Pinpoint the cell where the given text exists, returning its (x, y) midpoint coordinate. 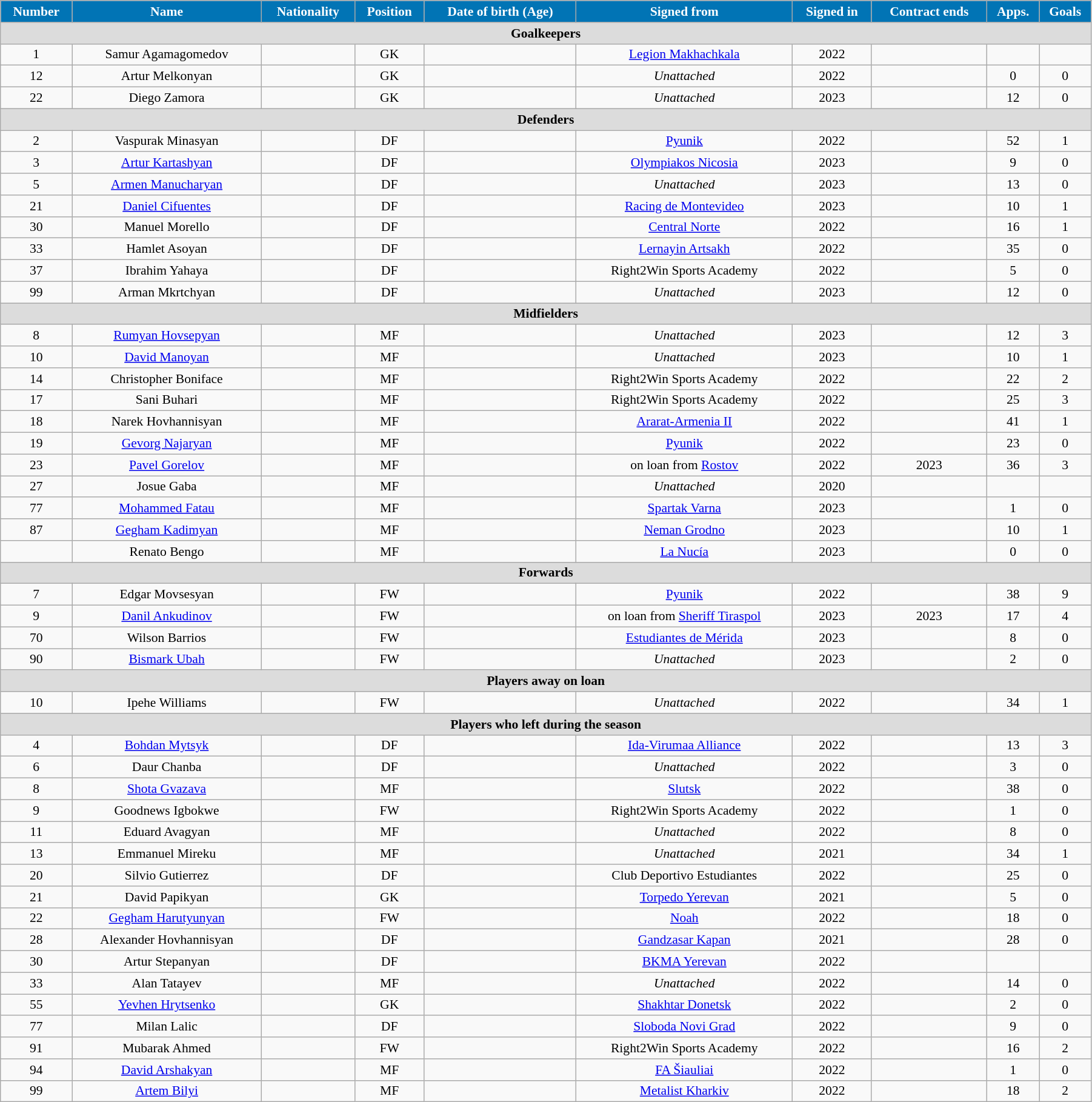
Contract ends (930, 12)
Artur Kartashyan (167, 163)
Goalkeepers (546, 33)
Estudiantes de Mérida (685, 638)
Signed from (685, 12)
Danil Ankudinov (167, 616)
Narek Hovhannisyan (167, 422)
Daniel Cifuentes (167, 206)
Christopher Boniface (167, 379)
Hamlet Asoyan (167, 249)
Ararat-Armenia II (685, 422)
41 (1013, 422)
Bohdan Mytsyk (167, 746)
Nationality (308, 12)
Arman Mkrtchyan (167, 292)
2020 (832, 487)
Players away on loan (546, 681)
Armen Manucharyan (167, 184)
Noah (685, 918)
27 (36, 487)
Edgar Movsesyan (167, 595)
6 (36, 767)
Slutsk (685, 789)
Alan Tatayev (167, 983)
87 (36, 530)
55 (36, 1005)
Torpedo Yerevan (685, 897)
90 (36, 660)
91 (36, 1048)
Ida-Virumaa Alliance (685, 746)
35 (1013, 249)
Olympiakos Nicosia (685, 163)
Diego Zamora (167, 98)
Gegham Harutyunyan (167, 918)
on loan from Sheriff Tiraspol (685, 616)
La Nucía (685, 552)
Club Deportivo Estudiantes (685, 875)
Renato Bengo (167, 552)
Forwards (546, 573)
on loan from Rostov (685, 465)
Daur Chanba (167, 767)
Artur Melkonyan (167, 76)
Wilson Barrios (167, 638)
Midfielders (546, 314)
Gandzasar Kapan (685, 940)
Spartak Varna (685, 509)
David Arshakyan (167, 1070)
Emmanuel Mireku (167, 854)
37 (36, 271)
Date of birth (Age) (501, 12)
Samur Agamagomedov (167, 55)
Players who left during the season (546, 724)
Goals (1065, 12)
Legion Makhachkala (685, 55)
Lernayin Artsakh (685, 249)
Rumyan Hovsepyan (167, 336)
Artur Stepanyan (167, 962)
David Papikyan (167, 897)
Gegham Kadimyan (167, 530)
Milan Lalic (167, 1027)
20 (36, 875)
Defenders (546, 119)
Ibrahim Yahaya (167, 271)
Central Norte (685, 227)
Shakhtar Donetsk (685, 1005)
Mubarak Ahmed (167, 1048)
Shota Gvazava (167, 789)
FA Šiauliai (685, 1070)
Ipehe Williams (167, 703)
Pavel Gorelov (167, 465)
94 (36, 1070)
7 (36, 595)
BKMA Yerevan (685, 962)
Yevhen Hrytsenko (167, 1005)
11 (36, 832)
70 (36, 638)
Josue Gaba (167, 487)
Sani Buhari (167, 400)
Eduard Avagyan (167, 832)
36 (1013, 465)
Racing de Montevideo (685, 206)
19 (36, 444)
Alexander Hovhannisyan (167, 940)
Number (36, 12)
Neman Grodno (685, 530)
Name (167, 12)
Vaspurak Minasyan (167, 141)
52 (1013, 141)
Bismark Ubah (167, 660)
Artem Bilyi (167, 1091)
Position (389, 12)
Sloboda Novi Grad (685, 1027)
Apps. (1013, 12)
David Manoyan (167, 357)
Metalist Kharkiv (685, 1091)
Manuel Morello (167, 227)
Gevorg Najaryan (167, 444)
Silvio Gutierrez (167, 875)
Signed in (832, 12)
Goodnews Igbokwe (167, 810)
Mohammed Fatau (167, 509)
